Search for the cell housing the specified text and yield its [x, y] center coordinate. 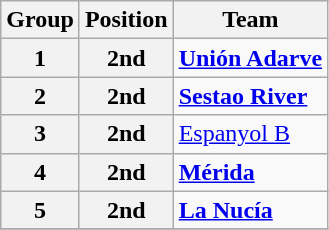
3 [40, 134]
4 [40, 172]
Group [40, 20]
La Nucía [250, 210]
Unión Adarve [250, 58]
Mérida [250, 172]
Espanyol B [250, 134]
5 [40, 210]
Sestao River [250, 96]
Team [250, 20]
2 [40, 96]
1 [40, 58]
Position [126, 20]
